Extract the (x, y) coordinate from the center of the cell holding the provided text.  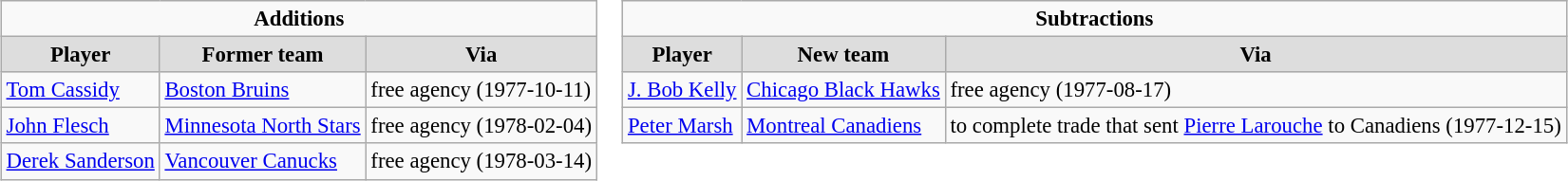
Montreal Canadiens (843, 126)
New team (843, 55)
Minnesota North Stars (262, 126)
Chicago Black Hawks (843, 90)
free agency (1978-03-14) (481, 161)
free agency (1977-10-11) (481, 90)
Peter Marsh (682, 126)
J. Bob Kelly (682, 90)
free agency (1978-02-04) (481, 126)
Vancouver Canucks (262, 161)
Boston Bruins (262, 90)
free agency (1977-08-17) (1256, 90)
Tom Cassidy (80, 90)
Additions (298, 19)
Former team (262, 55)
Derek Sanderson (80, 161)
John Flesch (80, 126)
to complete trade that sent Pierre Larouche to Canadiens (1977-12-15) (1256, 126)
Subtractions (1094, 19)
